For the text-containing cell, return its midpoint in [X, Y] coordinate format. 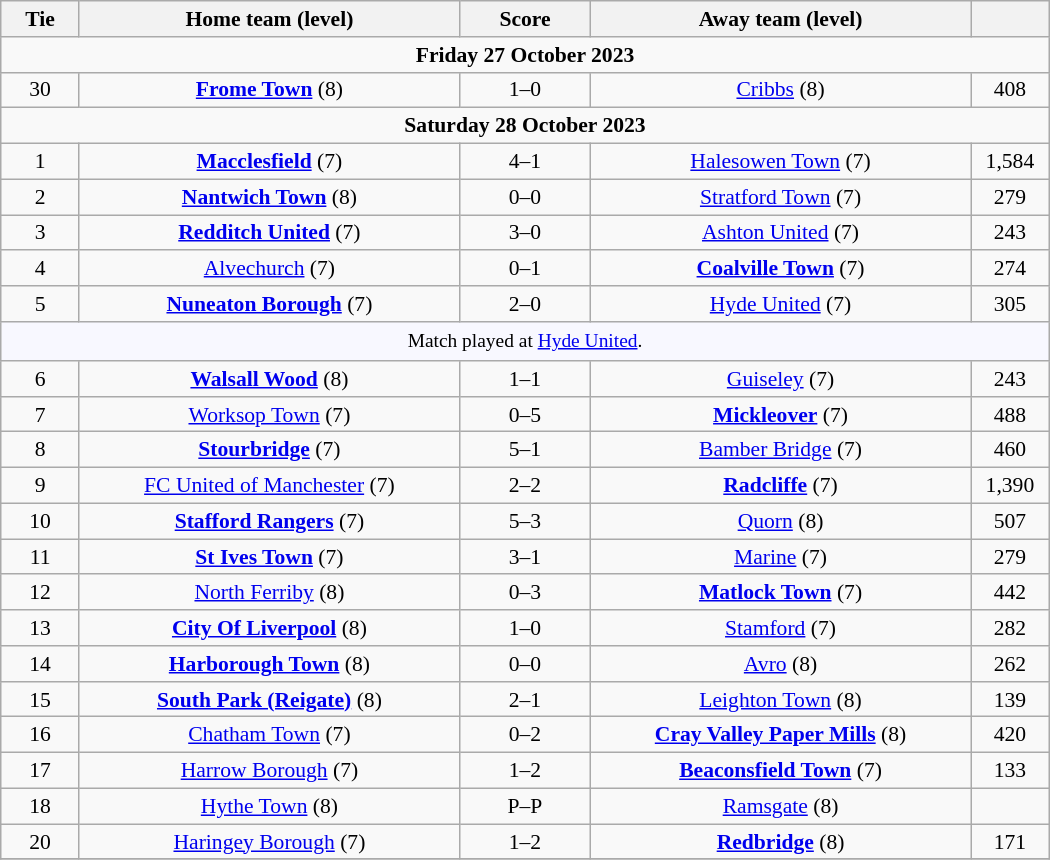
5–1 [524, 450]
Redbridge (8) [781, 842]
Hythe Town (8) [269, 806]
Radcliffe (7) [781, 486]
FC United of Manchester (7) [269, 486]
Coalville Town (7) [781, 269]
1–1 [524, 379]
4 [40, 269]
Home team (level) [269, 19]
Nantwich Town (8) [269, 197]
Ramsgate (8) [781, 806]
282 [1010, 628]
305 [1010, 304]
488 [1010, 415]
0–5 [524, 415]
Stamford (7) [781, 628]
17 [40, 771]
Guiseley (7) [781, 379]
3–0 [524, 233]
11 [40, 557]
Frome Town (8) [269, 90]
274 [1010, 269]
2–1 [524, 700]
Tie [40, 19]
0–2 [524, 735]
Quorn (8) [781, 522]
3 [40, 233]
1 [40, 162]
9 [40, 486]
0–1 [524, 269]
P–P [524, 806]
Chatham Town (7) [269, 735]
Macclesfield (7) [269, 162]
Walsall Wood (8) [269, 379]
133 [1010, 771]
14 [40, 664]
7 [40, 415]
Hyde United (7) [781, 304]
6 [40, 379]
139 [1010, 700]
Beaconsfield Town (7) [781, 771]
420 [1010, 735]
St Ives Town (7) [269, 557]
Avro (8) [781, 664]
Friday 27 October 2023 [525, 55]
18 [40, 806]
Nuneaton Borough (7) [269, 304]
15 [40, 700]
16 [40, 735]
2 [40, 197]
507 [1010, 522]
5 [40, 304]
Halesowen Town (7) [781, 162]
Stafford Rangers (7) [269, 522]
408 [1010, 90]
South Park (Reigate) (8) [269, 700]
Cribbs (8) [781, 90]
3–1 [524, 557]
Harborough Town (8) [269, 664]
Stourbridge (7) [269, 450]
460 [1010, 450]
Matlock Town (7) [781, 593]
Score [524, 19]
Leighton Town (8) [781, 700]
13 [40, 628]
20 [40, 842]
Stratford Town (7) [781, 197]
1,390 [1010, 486]
Away team (level) [781, 19]
Alvechurch (7) [269, 269]
Bamber Bridge (7) [781, 450]
Saturday 28 October 2023 [525, 126]
2–0 [524, 304]
Worksop Town (7) [269, 415]
Cray Valley Paper Mills (8) [781, 735]
Ashton United (7) [781, 233]
Mickleover (7) [781, 415]
4–1 [524, 162]
City Of Liverpool (8) [269, 628]
2–2 [524, 486]
262 [1010, 664]
Redditch United (7) [269, 233]
Marine (7) [781, 557]
8 [40, 450]
30 [40, 90]
1,584 [1010, 162]
442 [1010, 593]
North Ferriby (8) [269, 593]
Match played at Hyde United. [525, 342]
Haringey Borough (7) [269, 842]
5–3 [524, 522]
0–3 [524, 593]
12 [40, 593]
Harrow Borough (7) [269, 771]
171 [1010, 842]
10 [40, 522]
